Detect which cell encompasses the target text, then output its (X, Y) center coordinate. 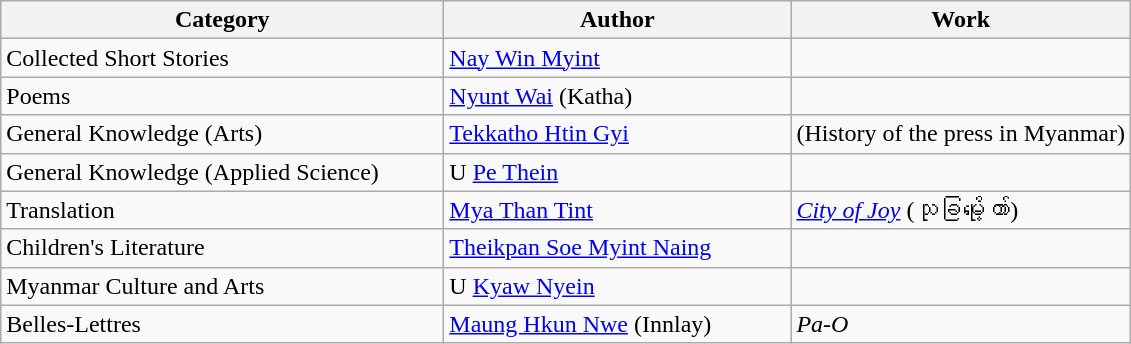
Poems (222, 96)
Translation (222, 210)
(History of the press in Myanmar) (961, 134)
Children's Literature (222, 248)
General Knowledge (Applied Science) (222, 172)
Pa-O (961, 324)
Work (961, 20)
U Kyaw Nyein (618, 286)
General Knowledge (Arts) (222, 134)
Nay Win Myint (618, 58)
Nyunt Wai (Katha) (618, 96)
Author (618, 20)
Tekkatho Htin Gyi (618, 134)
City of Joy (သုခမြို့တော်) (961, 210)
Maung Hkun Nwe (Innlay) (618, 324)
Category (222, 20)
Mya Than Tint (618, 210)
U Pe Thein (618, 172)
Myanmar Culture and Arts (222, 286)
Collected Short Stories (222, 58)
Theikpan Soe Myint Naing (618, 248)
Belles-Lettres (222, 324)
